Find where the given text appears and provide that cell's center as (X, Y) coordinate. 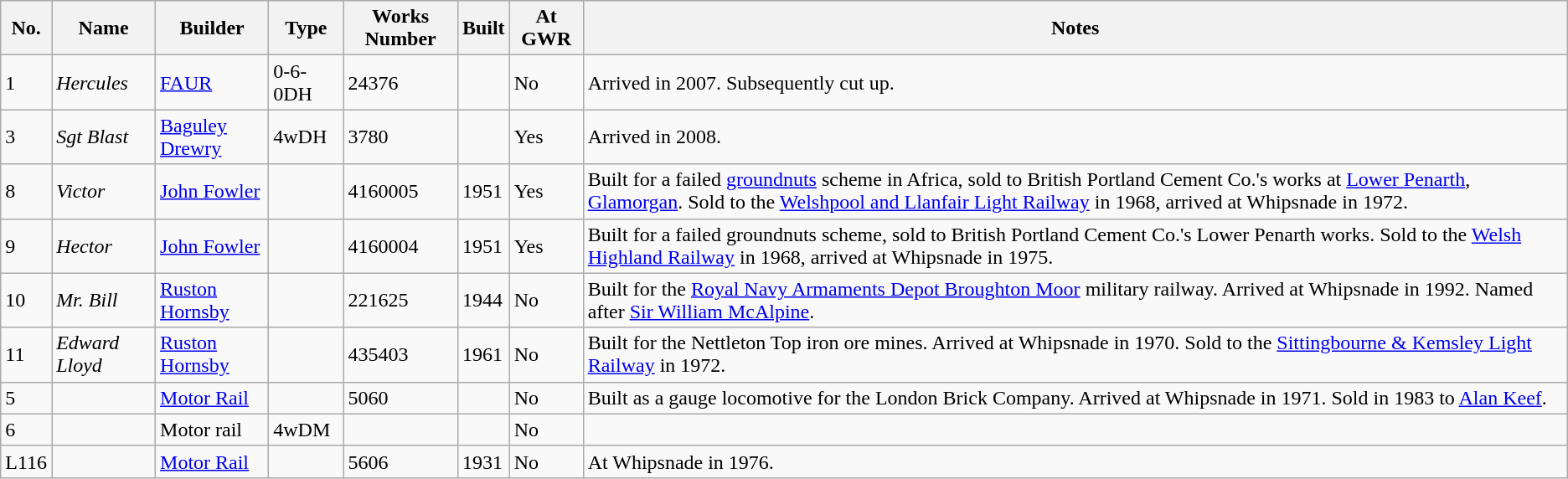
Hercules (104, 82)
Hector (104, 246)
At GWR (546, 28)
Motor rail (213, 430)
L116 (27, 461)
4160004 (400, 246)
6 (27, 430)
4wDM (307, 430)
At Whipsnade in 1976. (1075, 461)
Arrived in 2008. (1075, 137)
FAUR (213, 82)
Built for the Royal Navy Armaments Depot Broughton Moor military railway. Arrived at Whipsnade in 1992. Named after Sir William McAlpine. (1075, 300)
0-6-0DH (307, 82)
5060 (400, 398)
Arrived in 2007. Subsequently cut up. (1075, 82)
Name (104, 28)
Built (483, 28)
24376 (400, 82)
3 (27, 137)
Built for the Nettleton Top iron ore mines. Arrived at Whipsnade in 1970. Sold to the Sittingbourne & Kemsley Light Railway in 1972. (1075, 355)
221625 (400, 300)
435403 (400, 355)
Sgt Blast (104, 137)
Edward Lloyd (104, 355)
1944 (483, 300)
Victor (104, 191)
Type (307, 28)
9 (27, 246)
4wDH (307, 137)
11 (27, 355)
No. (27, 28)
Builder (213, 28)
5606 (400, 461)
4160005 (400, 191)
Mr. Bill (104, 300)
1931 (483, 461)
1961 (483, 355)
Baguley Drewry (213, 137)
Built as a gauge locomotive for the London Brick Company. Arrived at Whipsnade in 1971. Sold in 1983 to Alan Keef. (1075, 398)
Notes (1075, 28)
3780 (400, 137)
1 (27, 82)
Works Number (400, 28)
10 (27, 300)
5 (27, 398)
8 (27, 191)
